Scan for the cell matching the given text and deliver its [X, Y] coordinate at center. 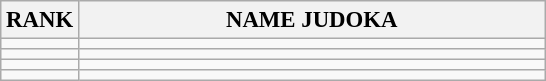
RANK [40, 20]
NAME JUDOKA [312, 20]
